Detect which cell encompasses the target text, then output its [X, Y] center coordinate. 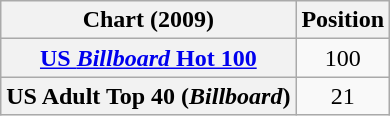
US Adult Top 40 (Billboard) [148, 96]
Position [343, 20]
21 [343, 96]
100 [343, 58]
Chart (2009) [148, 20]
US Billboard Hot 100 [148, 58]
